Output the (X, Y) coordinate of the center of the cell containing the given text.  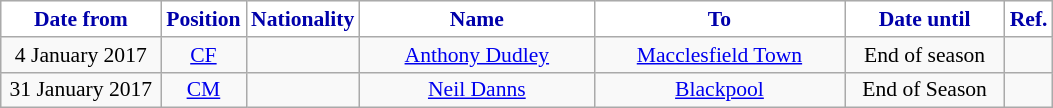
Ref. (1029, 19)
Nationality (302, 19)
Date until (925, 19)
Date from (81, 19)
Position (204, 19)
End of Season (925, 90)
4 January 2017 (81, 55)
CF (204, 55)
End of season (925, 55)
Blackpool (719, 90)
Neil Danns (476, 90)
CM (204, 90)
Anthony Dudley (476, 55)
31 January 2017 (81, 90)
Name (476, 19)
To (719, 19)
Macclesfield Town (719, 55)
